Determine the [x, y] coordinate at the center of the cell enclosing the given text.  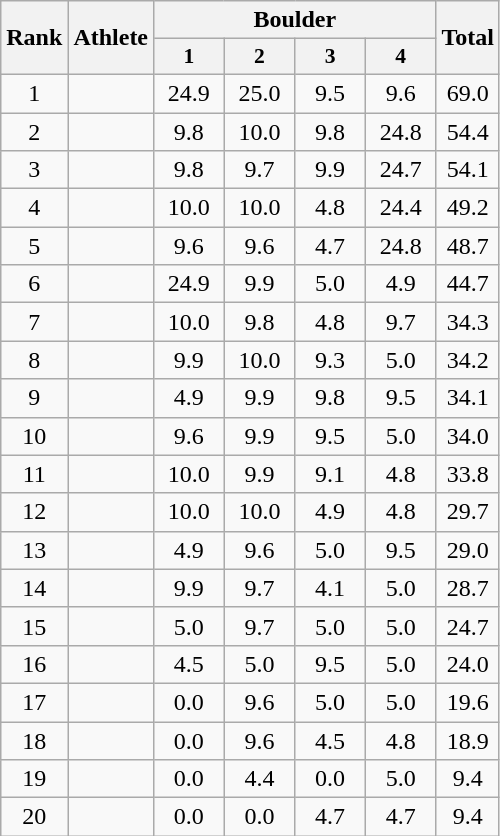
34.1 [468, 398]
9.3 [330, 360]
29.7 [468, 512]
44.7 [468, 284]
17 [34, 702]
54.4 [468, 131]
24.0 [468, 664]
Boulder [295, 20]
13 [34, 550]
48.7 [468, 246]
18 [34, 741]
11 [34, 474]
28.7 [468, 588]
34.0 [468, 436]
20 [34, 817]
34.2 [468, 360]
9 [34, 398]
7 [34, 322]
4.1 [330, 588]
6 [34, 284]
12 [34, 512]
16 [34, 664]
Athlete [111, 38]
18.9 [468, 741]
19 [34, 779]
9.1 [330, 474]
19.6 [468, 702]
24.4 [400, 208]
8 [34, 360]
15 [34, 626]
10 [34, 436]
49.2 [468, 208]
Total [468, 38]
54.1 [468, 170]
25.0 [260, 93]
14 [34, 588]
29.0 [468, 550]
34.3 [468, 322]
5 [34, 246]
33.8 [468, 474]
69.0 [468, 93]
4.4 [260, 779]
Rank [34, 38]
